Search for the cell housing the specified text and yield its [X, Y] center coordinate. 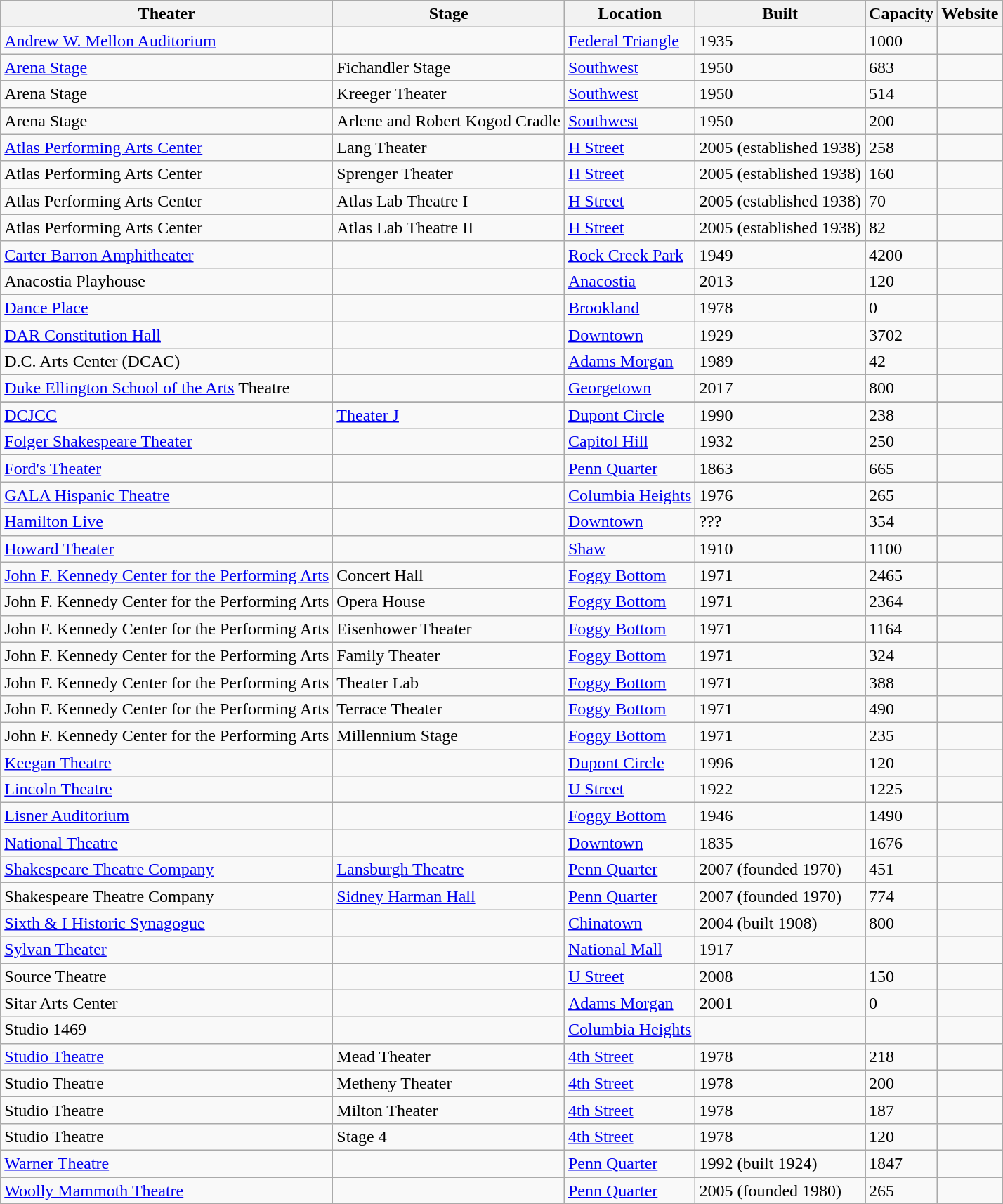
665 [902, 469]
1946 [780, 816]
1917 [780, 950]
Sylvan Theater [167, 950]
Website [970, 14]
National Mall [629, 950]
250 [902, 442]
Shaw [629, 549]
1932 [780, 442]
Warner Theatre [167, 1163]
DCJCC [167, 415]
Anacostia Playhouse [167, 281]
Millennium Stage [449, 735]
Theater J [449, 415]
42 [902, 362]
Atlas Lab Theatre II [449, 228]
Metheny Theater [449, 1083]
Theater [167, 14]
2364 [902, 602]
388 [902, 682]
70 [902, 201]
Anacostia [629, 281]
1863 [780, 469]
Capitol Hill [629, 442]
324 [902, 655]
1100 [902, 549]
514 [902, 94]
3702 [902, 335]
1835 [780, 843]
1225 [902, 790]
238 [902, 415]
683 [902, 67]
Folger Shakespeare Theater [167, 442]
Studio 1469 [167, 1030]
82 [902, 228]
1676 [902, 843]
Brookland [629, 308]
1490 [902, 816]
Opera House [449, 602]
??? [780, 522]
Sidney Harman Hall [449, 896]
187 [902, 1110]
Rock Creek Park [629, 254]
Mead Theater [449, 1056]
Capacity [902, 14]
Built [780, 14]
Family Theater [449, 655]
Stage [449, 14]
2004 (built 1908) [780, 923]
Howard Theater [167, 549]
Eisenhower Theater [449, 629]
2001 [780, 1003]
Duke Ellington School of the Arts Theatre [167, 388]
235 [902, 735]
774 [902, 896]
Terrace Theater [449, 709]
1922 [780, 790]
Kreeger Theater [449, 94]
150 [902, 976]
218 [902, 1056]
Sixth & I Historic Synagogue [167, 923]
Atlas Lab Theatre I [449, 201]
Theater Lab [449, 682]
1949 [780, 254]
258 [902, 148]
1847 [902, 1163]
Location [629, 14]
1910 [780, 549]
Georgetown [629, 388]
1935 [780, 41]
2005 (founded 1980) [780, 1191]
Carter Barron Amphitheater [167, 254]
2013 [780, 281]
Ford's Theater [167, 469]
160 [902, 174]
D.C. Arts Center (DCAC) [167, 362]
Milton Theater [449, 1110]
451 [902, 870]
GALA Hispanic Theatre [167, 495]
1992 (built 1924) [780, 1163]
2017 [780, 388]
Lansburgh Theatre [449, 870]
1929 [780, 335]
DAR Constitution Hall [167, 335]
1976 [780, 495]
Source Theatre [167, 976]
1000 [902, 41]
Lisner Auditorium [167, 816]
1164 [902, 629]
Arlene and Robert Kogod Cradle [449, 121]
Stage 4 [449, 1137]
Fichandler Stage [449, 67]
2008 [780, 976]
Chinatown [629, 923]
490 [902, 709]
1989 [780, 362]
Concert Hall [449, 575]
Lang Theater [449, 148]
1996 [780, 762]
354 [902, 522]
Andrew W. Mellon Auditorium [167, 41]
Sitar Arts Center [167, 1003]
1990 [780, 415]
Dance Place [167, 308]
Sprenger Theater [449, 174]
Federal Triangle [629, 41]
Hamilton Live [167, 522]
National Theatre [167, 843]
2465 [902, 575]
Woolly Mammoth Theatre [167, 1191]
Lincoln Theatre [167, 790]
Keegan Theatre [167, 762]
4200 [902, 254]
